Provide the [X, Y] coordinate of the cell's center where the given text is located.  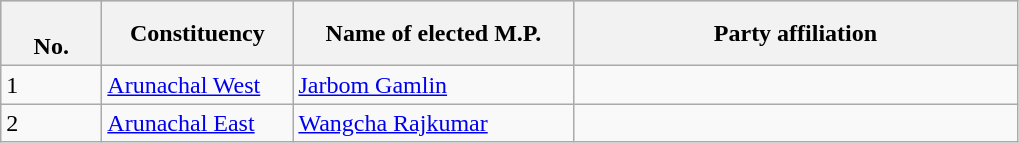
Arunachal West [198, 85]
Arunachal East [198, 123]
No. [52, 34]
Party affiliation [796, 34]
Jarbom Gamlin [434, 85]
Name of elected M.P. [434, 34]
1 [52, 85]
2 [52, 123]
Wangcha Rajkumar [434, 123]
Constituency [198, 34]
